Determine the [X, Y] coordinate at the center of the cell enclosing the given text.  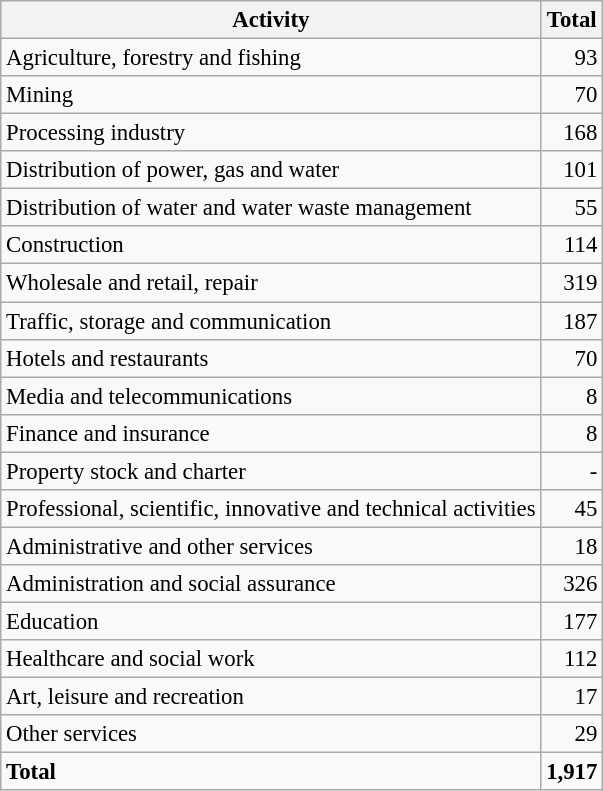
Healthcare and social work [271, 659]
168 [572, 133]
Processing industry [271, 133]
Administrative and other services [271, 546]
114 [572, 245]
Construction [271, 245]
18 [572, 546]
29 [572, 734]
Education [271, 621]
Traffic, storage and communication [271, 321]
Other services [271, 734]
177 [572, 621]
Activity [271, 20]
93 [572, 58]
101 [572, 170]
Finance and insurance [271, 433]
Media and telecommunications [271, 396]
- [572, 471]
Mining [271, 95]
319 [572, 283]
Hotels and restaurants [271, 358]
187 [572, 321]
Art, leisure and recreation [271, 697]
326 [572, 584]
17 [572, 697]
Administration and social assurance [271, 584]
55 [572, 208]
45 [572, 509]
112 [572, 659]
Agriculture, forestry and fishing [271, 58]
1,917 [572, 772]
Wholesale and retail, repair [271, 283]
Professional, scientific, innovative and technical activities [271, 509]
Distribution of power, gas and water [271, 170]
Property stock and charter [271, 471]
Distribution of water and water waste management [271, 208]
